Scan for the cell matching the given text and deliver its (X, Y) coordinate at center. 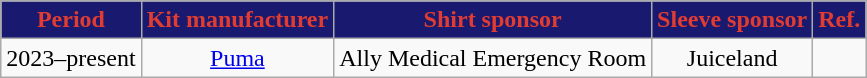
Shirt sponsor (493, 20)
2023–present (71, 58)
Ally Medical Emergency Room (493, 58)
Puma (238, 58)
Ref. (840, 20)
Juiceland (732, 58)
Period (71, 20)
Sleeve sponsor (732, 20)
Kit manufacturer (238, 20)
